Locate the cell with the specified text and output its [x, y] center coordinate. 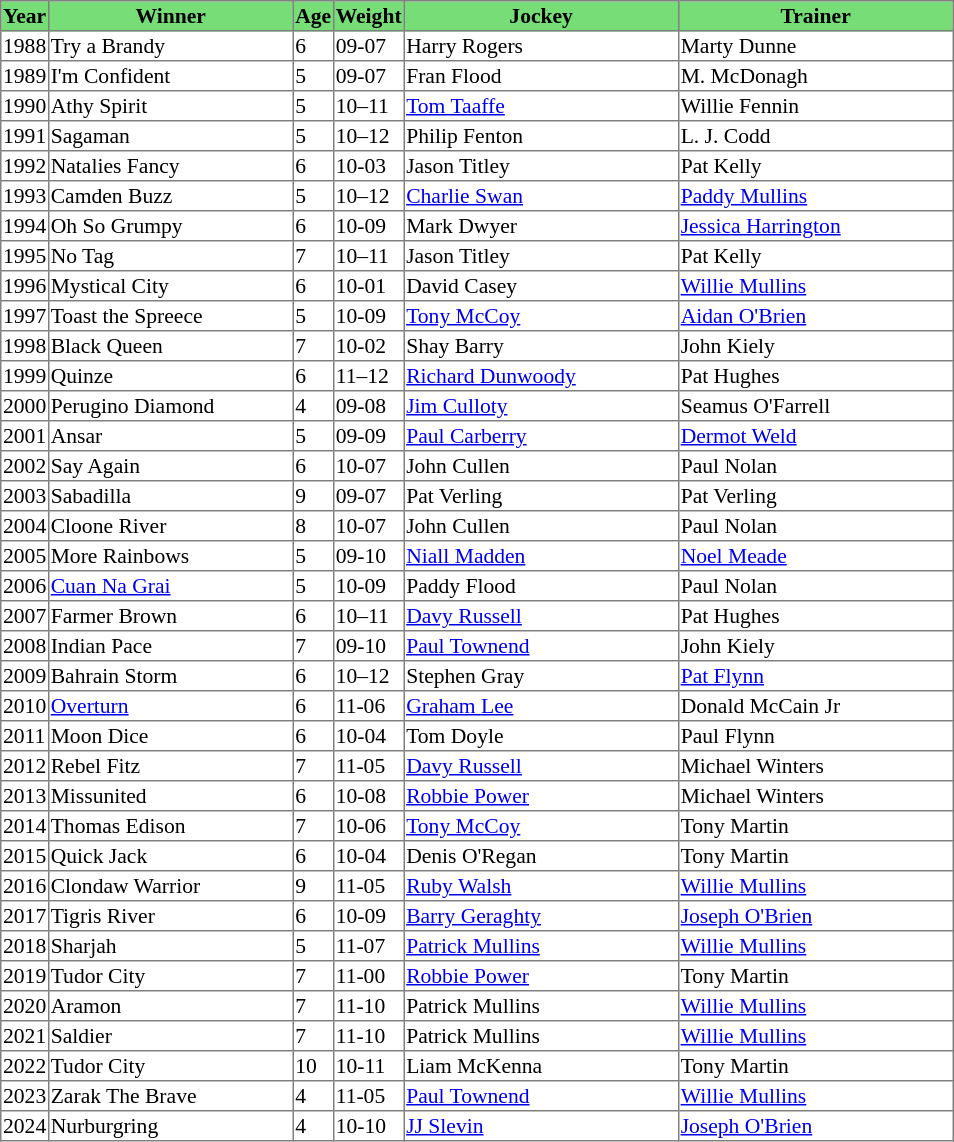
Shay Barry [541, 346]
10-06 [368, 826]
Paul Flynn [815, 736]
Winner [170, 16]
2020 [25, 1006]
I'm Confident [170, 76]
Clondaw Warrior [170, 886]
Say Again [170, 466]
Denis O'Regan [541, 856]
Zarak The Brave [170, 1096]
11-00 [368, 976]
Philip Fenton [541, 136]
Niall Madden [541, 556]
2013 [25, 796]
Missunited [170, 796]
10-01 [368, 286]
2015 [25, 856]
2002 [25, 466]
1989 [25, 76]
1995 [25, 256]
Quinze [170, 376]
Perugino Diamond [170, 406]
09-09 [368, 436]
More Rainbows [170, 556]
Harry Rogers [541, 46]
Try a Brandy [170, 46]
2007 [25, 616]
JJ Slevin [541, 1126]
2005 [25, 556]
Nurburgring [170, 1126]
Tom Doyle [541, 736]
Noel Meade [815, 556]
M. McDonagh [815, 76]
2022 [25, 1066]
2021 [25, 1036]
Paddy Mullins [815, 196]
Charlie Swan [541, 196]
2019 [25, 976]
Tigris River [170, 916]
1988 [25, 46]
Jessica Harrington [815, 226]
Aramon [170, 1006]
Overturn [170, 706]
Indian Pace [170, 646]
Tom Taaffe [541, 106]
11-07 [368, 946]
1991 [25, 136]
Pat Flynn [815, 676]
Ruby Walsh [541, 886]
Natalies Fancy [170, 166]
2017 [25, 916]
1996 [25, 286]
L. J. Codd [815, 136]
Oh So Grumpy [170, 226]
Marty Dunne [815, 46]
Paddy Flood [541, 586]
2010 [25, 706]
Barry Geraghty [541, 916]
2001 [25, 436]
Moon Dice [170, 736]
2018 [25, 946]
2023 [25, 1096]
Mystical City [170, 286]
1992 [25, 166]
1990 [25, 106]
Quick Jack [170, 856]
Mark Dwyer [541, 226]
1993 [25, 196]
David Casey [541, 286]
Sharjah [170, 946]
Age [313, 16]
Fran Flood [541, 76]
Jim Culloty [541, 406]
Paul Carberry [541, 436]
10-11 [368, 1066]
Thomas Edison [170, 826]
Donald McCain Jr [815, 706]
1998 [25, 346]
Athy Spirit [170, 106]
Jockey [541, 16]
10-08 [368, 796]
Rebel Fitz [170, 766]
Weight [368, 16]
2008 [25, 646]
8 [313, 526]
Richard Dunwoody [541, 376]
Black Queen [170, 346]
Sabadilla [170, 496]
Graham Lee [541, 706]
Ansar [170, 436]
1994 [25, 226]
10-03 [368, 166]
Year [25, 16]
11-06 [368, 706]
Liam McKenna [541, 1066]
Saldier [170, 1036]
11–12 [368, 376]
10 [313, 1066]
2011 [25, 736]
2004 [25, 526]
2003 [25, 496]
Farmer Brown [170, 616]
2012 [25, 766]
No Tag [170, 256]
2016 [25, 886]
Cloone River [170, 526]
Willie Fennin [815, 106]
Toast the Spreece [170, 316]
09-08 [368, 406]
2006 [25, 586]
1997 [25, 316]
Stephen Gray [541, 676]
Trainer [815, 16]
Camden Buzz [170, 196]
Aidan O'Brien [815, 316]
10-02 [368, 346]
2014 [25, 826]
2024 [25, 1126]
Sagaman [170, 136]
2009 [25, 676]
Dermot Weld [815, 436]
Bahrain Storm [170, 676]
Cuan Na Grai [170, 586]
Seamus O'Farrell [815, 406]
1999 [25, 376]
10-10 [368, 1126]
2000 [25, 406]
